Find where the given text appears and provide that cell's center as [x, y] coordinate. 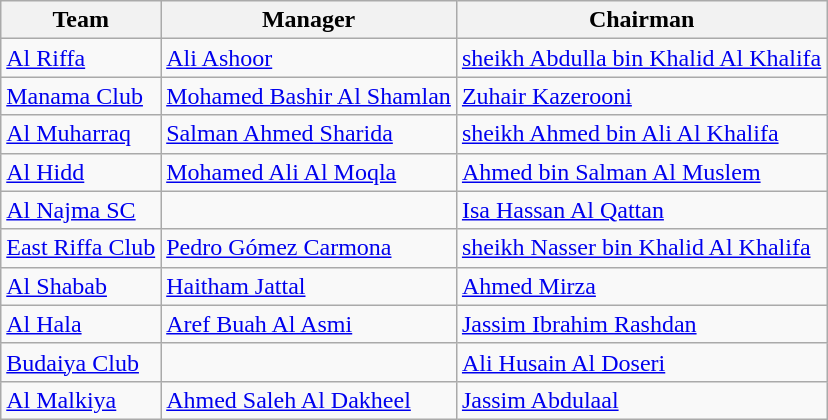
Manager [309, 20]
Jassim Ibrahim Rashdan [641, 324]
Al Hala [81, 324]
Isa Hassan Al Qattan [641, 210]
Pedro Gómez Carmona [309, 248]
Budaiya Club [81, 362]
Al Malkiya [81, 400]
sheikh Abdulla bin Khalid Al Khalifa [641, 58]
Team [81, 20]
Zuhair Kazerooni [641, 96]
Haitham Jattal [309, 286]
Aref Buah Al Asmi [309, 324]
Ali Husain Al Doseri [641, 362]
East Riffa Club [81, 248]
Mohamed Ali Al Moqla [309, 172]
Al Najma SC [81, 210]
Al Hidd [81, 172]
Ahmed Saleh Al Dakheel [309, 400]
Al Riffa [81, 58]
Ahmed Mirza [641, 286]
Ahmed bin Salman Al Muslem [641, 172]
Manama Club [81, 96]
Salman Ahmed Sharida [309, 134]
sheikh Nasser bin Khalid Al Khalifa [641, 248]
Al Shabab [81, 286]
Mohamed Bashir Al Shamlan [309, 96]
Al Muharraq [81, 134]
sheikh Ahmed bin Ali Al Khalifa [641, 134]
Ali Ashoor [309, 58]
Jassim Abdulaal [641, 400]
Chairman [641, 20]
